Locate the cell with the specified text and output its (x, y) center coordinate. 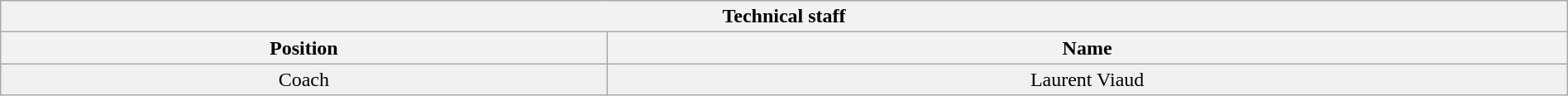
Coach (304, 79)
Position (304, 48)
Name (1087, 48)
Laurent Viaud (1087, 79)
Technical staff (784, 17)
